Identify which cell holds the provided text, then report its [X, Y] central coordinate. 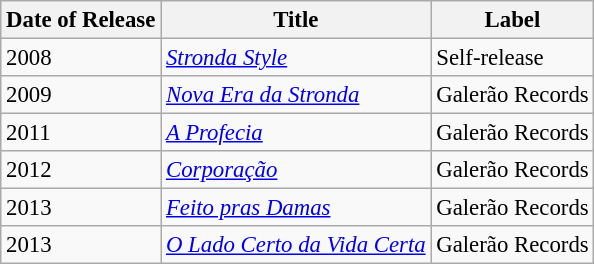
Title [296, 20]
Feito pras Damas [296, 208]
Label [512, 20]
2012 [81, 170]
2008 [81, 58]
2009 [81, 95]
2011 [81, 133]
O Lado Certo da Vida Certa [296, 245]
Date of Release [81, 20]
Corporação [296, 170]
Self-release [512, 58]
Stronda Style [296, 58]
A Profecia [296, 133]
Nova Era da Stronda [296, 95]
